From the cell containing the given text, extract its center point as [x, y] coordinate. 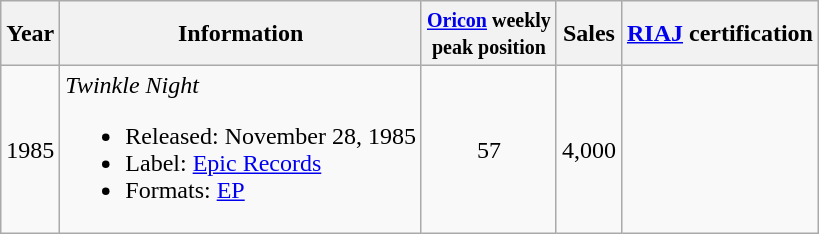
Sales [588, 34]
RIAJ certification [720, 34]
Information [241, 34]
1985 [30, 150]
Twinkle NightReleased: November 28, 1985Label: Epic RecordsFormats: EP [241, 150]
4,000 [588, 150]
57 [488, 150]
Oricon weeklypeak position [488, 34]
Year [30, 34]
